Determine the [X, Y] coordinate at the center of the cell enclosing the given text.  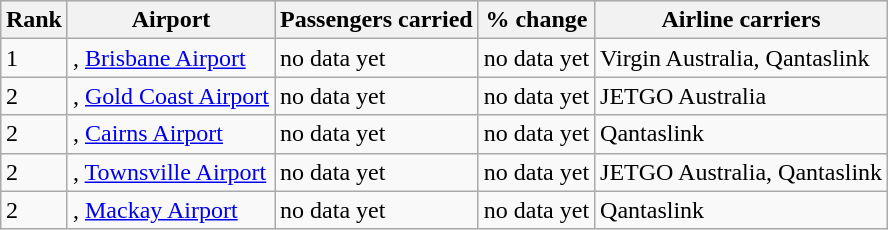
Passengers carried [377, 20]
Airport [170, 20]
% change [536, 20]
, Brisbane Airport [170, 58]
JETGO Australia [742, 96]
, Mackay Airport [170, 210]
Airline carriers [742, 20]
Rank [34, 20]
Virgin Australia, Qantaslink [742, 58]
, Gold Coast Airport [170, 96]
1 [34, 58]
, Cairns Airport [170, 134]
JETGO Australia, Qantaslink [742, 172]
, Townsville Airport [170, 172]
